Provide the [X, Y] coordinate of the cell's center where the given text is located.  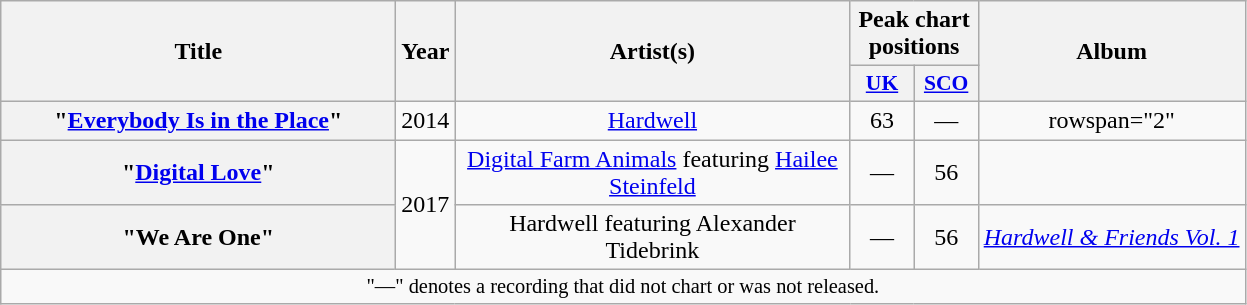
"—" denotes a recording that did not chart or was not released. [623, 287]
Title [198, 52]
Artist(s) [652, 52]
Peak chart positions [914, 34]
Hardwell [652, 120]
63 [882, 120]
2017 [426, 205]
Year [426, 52]
Album [1112, 52]
"We Are One" [198, 238]
UK [882, 84]
SCO [946, 84]
Digital Farm Animals featuring Hailee Steinfeld [652, 172]
"Everybody Is in the Place" [198, 120]
2014 [426, 120]
Hardwell featuring Alexander Tidebrink [652, 238]
"Digital Love" [198, 172]
rowspan="2" [1112, 120]
Hardwell & Friends Vol. 1 [1112, 238]
